Extract the [X, Y] coordinate from the center of the cell holding the provided text.  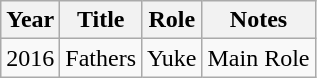
Notes [258, 20]
Main Role [258, 58]
Yuke [172, 58]
2016 [30, 58]
Fathers [101, 58]
Role [172, 20]
Title [101, 20]
Year [30, 20]
